Capture the cell that displays the provided text and extract its (x, y) central coordinate. 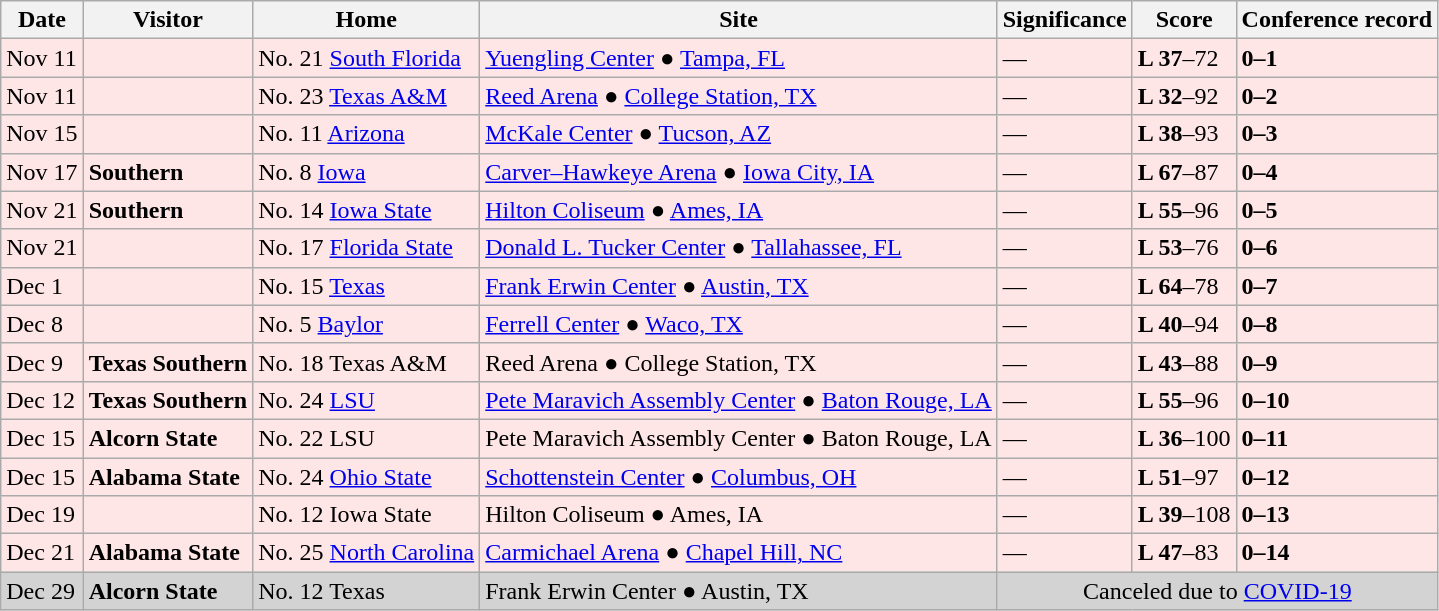
0–9 (1336, 362)
No. 24 Ohio State (366, 477)
L 64–78 (1184, 286)
0–10 (1336, 400)
Ferrell Center ● Waco, TX (739, 324)
0–5 (1336, 210)
L 37–72 (1184, 58)
L 32–92 (1184, 96)
0–4 (1336, 172)
No. 17 Florida State (366, 248)
Dec 19 (42, 515)
L 40–94 (1184, 324)
Dec 1 (42, 286)
0–14 (1336, 553)
No. 12 Texas (366, 591)
Dec 29 (42, 591)
No. 12 Iowa State (366, 515)
L 36–100 (1184, 438)
Visitor (168, 20)
L 43–88 (1184, 362)
Donald L. Tucker Center ● Tallahassee, FL (739, 248)
No. 14 Iowa State (366, 210)
No. 21 South Florida (366, 58)
No. 23 Texas A&M (366, 96)
No. 8 Iowa (366, 172)
No. 5 Baylor (366, 324)
Nov 15 (42, 134)
Dec 12 (42, 400)
0–13 (1336, 515)
0–8 (1336, 324)
No. 18 Texas A&M (366, 362)
L 51–97 (1184, 477)
0–1 (1336, 58)
Carver–Hawkeye Arena ● Iowa City, IA (739, 172)
Carmichael Arena ● Chapel Hill, NC (739, 553)
L 47–83 (1184, 553)
L 38–93 (1184, 134)
Significance (1064, 20)
0–3 (1336, 134)
No. 22 LSU (366, 438)
No. 24 LSU (366, 400)
Canceled due to COVID-19 (1217, 591)
McKale Center ● Tucson, AZ (739, 134)
Yuengling Center ● Tampa, FL (739, 58)
L 67–87 (1184, 172)
0–7 (1336, 286)
Date (42, 20)
0–6 (1336, 248)
No. 11 Arizona (366, 134)
0–12 (1336, 477)
Dec 8 (42, 324)
0–2 (1336, 96)
Dec 9 (42, 362)
Home (366, 20)
0–11 (1336, 438)
Schottenstein Center ● Columbus, OH (739, 477)
L 53–76 (1184, 248)
Dec 21 (42, 553)
L 39–108 (1184, 515)
Site (739, 20)
No. 15 Texas (366, 286)
Score (1184, 20)
No. 25 North Carolina (366, 553)
Conference record (1336, 20)
Nov 17 (42, 172)
